Search for the cell housing the specified text and yield its [X, Y] center coordinate. 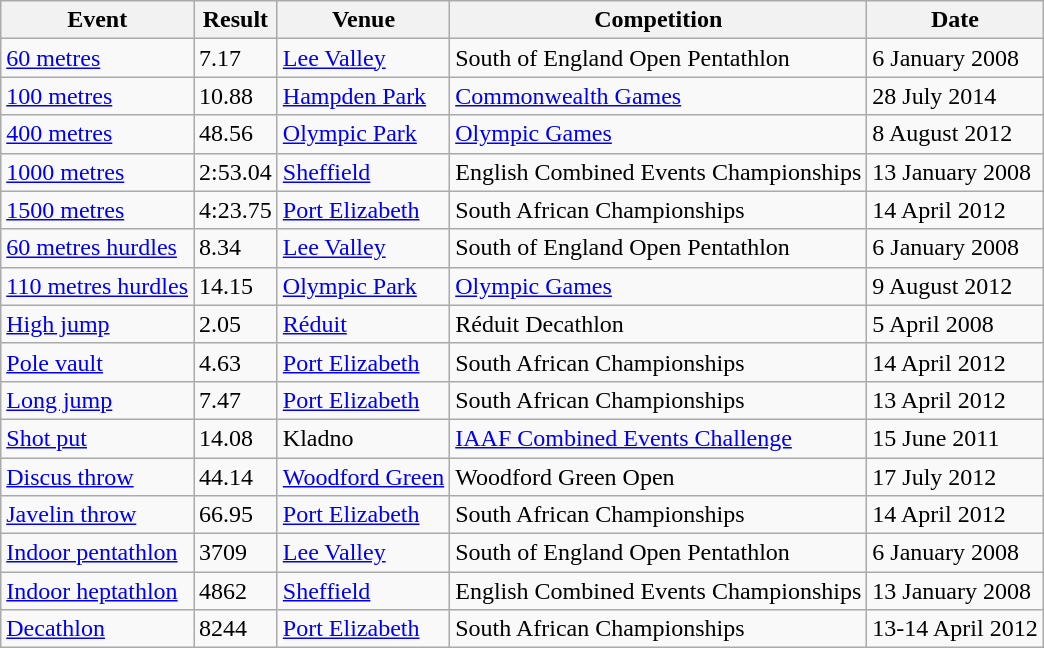
Pole vault [98, 362]
Réduit [363, 324]
100 metres [98, 96]
400 metres [98, 134]
60 metres [98, 58]
15 June 2011 [955, 438]
8 August 2012 [955, 134]
Woodford Green Open [658, 477]
Decathlon [98, 629]
Javelin throw [98, 515]
1500 metres [98, 210]
Réduit Decathlon [658, 324]
48.56 [236, 134]
5 April 2008 [955, 324]
Venue [363, 20]
2:53.04 [236, 172]
7.47 [236, 400]
Discus throw [98, 477]
8244 [236, 629]
2.05 [236, 324]
8.34 [236, 248]
13-14 April 2012 [955, 629]
Date [955, 20]
Hampden Park [363, 96]
13 April 2012 [955, 400]
44.14 [236, 477]
Woodford Green [363, 477]
Event [98, 20]
High jump [98, 324]
4862 [236, 591]
Long jump [98, 400]
Shot put [98, 438]
Indoor pentathlon [98, 553]
Indoor heptathlon [98, 591]
1000 metres [98, 172]
66.95 [236, 515]
Commonwealth Games [658, 96]
9 August 2012 [955, 286]
4.63 [236, 362]
Competition [658, 20]
14.08 [236, 438]
Result [236, 20]
14.15 [236, 286]
3709 [236, 553]
7.17 [236, 58]
IAAF Combined Events Challenge [658, 438]
110 metres hurdles [98, 286]
4:23.75 [236, 210]
10.88 [236, 96]
Kladno [363, 438]
60 metres hurdles [98, 248]
17 July 2012 [955, 477]
28 July 2014 [955, 96]
